Scan for the cell matching the given text and deliver its (x, y) coordinate at center. 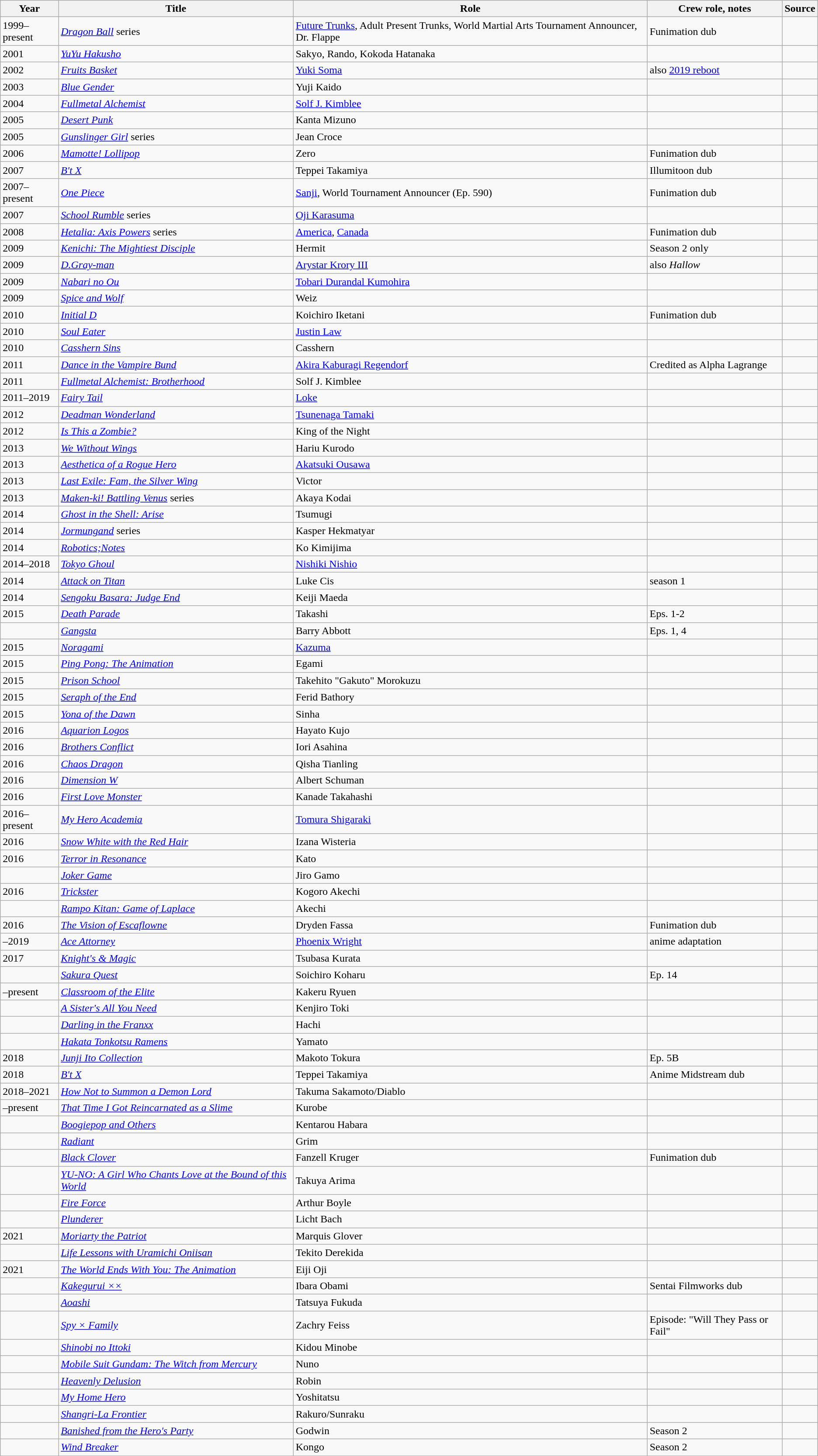
Eps. 1, 4 (715, 631)
Prison School (176, 680)
Heavenly Delusion (176, 1381)
Kato (470, 859)
Eps. 1-2 (715, 614)
Kanta Mizuno (470, 120)
Black Clover (176, 1158)
1999–present (30, 31)
Ep. 14 (715, 975)
Sengoku Basara: Judge End (176, 597)
Spice and Wolf (176, 298)
Last Exile: Fam, the Silver Wing (176, 481)
That Time I Got Reincarnated as a Slime (176, 1108)
Death Parade (176, 614)
Sakyo, Rando, Kokoda Hatanaka (470, 54)
A Sister's All You Need (176, 1008)
Weiz (470, 298)
Takehito "Gakuto" Morokuzu (470, 680)
Sanji, World Tournament Announcer (Ep. 590) (470, 192)
Tsubasa Kurata (470, 958)
Ferid Bathory (470, 697)
Tokyo Ghoul (176, 564)
Albert Schuman (470, 780)
2008 (30, 232)
The Vision of Escaflowne (176, 925)
Akechi (470, 908)
2011–2019 (30, 398)
2006 (30, 153)
Banished from the Hero's Party (176, 1431)
YU-NO: A Girl Who Chants Love at the Bound of this World (176, 1180)
Takuya Arima (470, 1180)
2002 (30, 70)
Seraph of the End (176, 697)
Akira Kaburagi Regendorf (470, 365)
Shinobi no Ittoki (176, 1348)
Grim (470, 1141)
Nuno (470, 1364)
Snow White with the Red Hair (176, 842)
Maken-ki! Battling Venus series (176, 497)
Brothers Conflict (176, 747)
Yamato (470, 1042)
Fullmetal Alchemist (176, 104)
One Piece (176, 192)
2018–2021 (30, 1091)
Kasper Hekmatyar (470, 531)
Zachry Feiss (470, 1325)
Future Trunks, Adult Present Trunks, World Martial Arts Tournament Announcer, Dr. Flappe (470, 31)
Yoshitatsu (470, 1397)
Kakegurui ×× (176, 1286)
Kenichi: The Mightiest Disciple (176, 248)
Deadman Wonderland (176, 414)
Desert Punk (176, 120)
Tsunenaga Tamaki (470, 414)
Makoto Tokura (470, 1058)
Takashi (470, 614)
Shangri-La Frontier (176, 1414)
Dryden Fassa (470, 925)
Ghost in the Shell: Arise (176, 514)
2016–present (30, 819)
Yuji Kaido (470, 87)
Sentai Filmworks dub (715, 1286)
School Rumble series (176, 215)
Fairy Tail (176, 398)
Ace Attorney (176, 942)
Aoashi (176, 1302)
Fanzell Kruger (470, 1158)
Koichiro Iketani (470, 315)
First Love Monster (176, 797)
King of the Night (470, 431)
Season 2 only (715, 248)
YuYu Hakusho (176, 54)
The World Ends With You: The Animation (176, 1269)
Nabari no Ou (176, 282)
Jean Croce (470, 137)
Izana Wisteria (470, 842)
Ping Pong: The Animation (176, 664)
America, Canada (470, 232)
Role (470, 9)
Gangsta (176, 631)
Blue Gender (176, 87)
Dragon Ball series (176, 31)
Credited as Alpha Lagrange (715, 365)
Arystar Krory III (470, 265)
Classroom of the Elite (176, 991)
Marquis Glover (470, 1236)
Initial D (176, 315)
Kongo (470, 1447)
Loke (470, 398)
Jiro Gamo (470, 875)
Tobari Durandal Kumohira (470, 282)
Ko Kimijima (470, 548)
Chaos Dragon (176, 764)
Hetalia: Axis Powers series (176, 232)
Wind Breaker (176, 1447)
Attack on Titan (176, 581)
Sinha (470, 714)
Rakuro/Sunraku (470, 1414)
2007–present (30, 192)
Is This a Zombie? (176, 431)
Zero (470, 153)
Plunderer (176, 1219)
2017 (30, 958)
Robin (470, 1381)
Ibara Obami (470, 1286)
Victor (470, 481)
Oji Karasuma (470, 215)
Dimension W (176, 780)
Robotics;Notes (176, 548)
Knight's & Magic (176, 958)
Kakeru Ryuen (470, 991)
Aquarion Logos (176, 730)
Egami (470, 664)
Takuma Sakamoto/Diablo (470, 1091)
My Home Hero (176, 1397)
Illumitoon dub (715, 170)
Spy × Family (176, 1325)
2014–2018 (30, 564)
Tatsuya Fukuda (470, 1302)
Fire Force (176, 1203)
Episode: "Will They Pass or Fail" (715, 1325)
Title (176, 9)
My Hero Academia (176, 819)
Hayato Kujo (470, 730)
Life Lessons with Uramichi Oniisan (176, 1252)
Barry Abbott (470, 631)
Yuki Soma (470, 70)
Ep. 5B (715, 1058)
Crew role, notes (715, 9)
Joker Game (176, 875)
Phoenix Wright (470, 942)
Trickster (176, 892)
also 2019 reboot (715, 70)
Jormungand series (176, 531)
Godwin (470, 1431)
Casshern Sins (176, 348)
Arthur Boyle (470, 1203)
Kogoro Akechi (470, 892)
Terror in Resonance (176, 859)
Hachi (470, 1025)
Moriarty the Patriot (176, 1236)
Fullmetal Alchemist: Brotherhood (176, 381)
D.Gray-man (176, 265)
Dance in the Vampire Bund (176, 365)
Radiant (176, 1141)
Soichiro Koharu (470, 975)
Tekito Derekida (470, 1252)
Noragami (176, 647)
Fruits Basket (176, 70)
Hermit (470, 248)
Gunslinger Girl series (176, 137)
Aesthetica of a Rogue Hero (176, 464)
Junji Ito Collection (176, 1058)
season 1 (715, 581)
Kurobe (470, 1108)
Licht Bach (470, 1219)
Akaya Kodai (470, 497)
also Hallow (715, 265)
Kanade Takahashi (470, 797)
Year (30, 9)
Boogiepop and Others (176, 1125)
Kenjiro Toki (470, 1008)
Darling in the Franxx (176, 1025)
How Not to Summon a Demon Lord (176, 1091)
2003 (30, 87)
We Without Wings (176, 448)
Source (800, 9)
Justin Law (470, 331)
Tsumugi (470, 514)
2001 (30, 54)
Nishiki Nishio (470, 564)
Rampo Kitan: Game of Laplace (176, 908)
Qisha Tianling (470, 764)
Casshern (470, 348)
Sakura Quest (176, 975)
Kidou Minobe (470, 1348)
Soul Eater (176, 331)
Mamotte! Lollipop (176, 153)
Hakata Tonkotsu Ramens (176, 1042)
2004 (30, 104)
Yona of the Dawn (176, 714)
Akatsuki Ousawa (470, 464)
–2019 (30, 942)
Tomura Shigaraki (470, 819)
Hariu Kurodo (470, 448)
Iori Asahina (470, 747)
Kazuma (470, 647)
Eiji Oji (470, 1269)
Keiji Maeda (470, 597)
Luke Cis (470, 581)
Kentarou Habara (470, 1125)
Anime Midstream dub (715, 1075)
Mobile Suit Gundam: The Witch from Mercury (176, 1364)
anime adaptation (715, 942)
